Detect which cell encompasses the target text, then output its (X, Y) center coordinate. 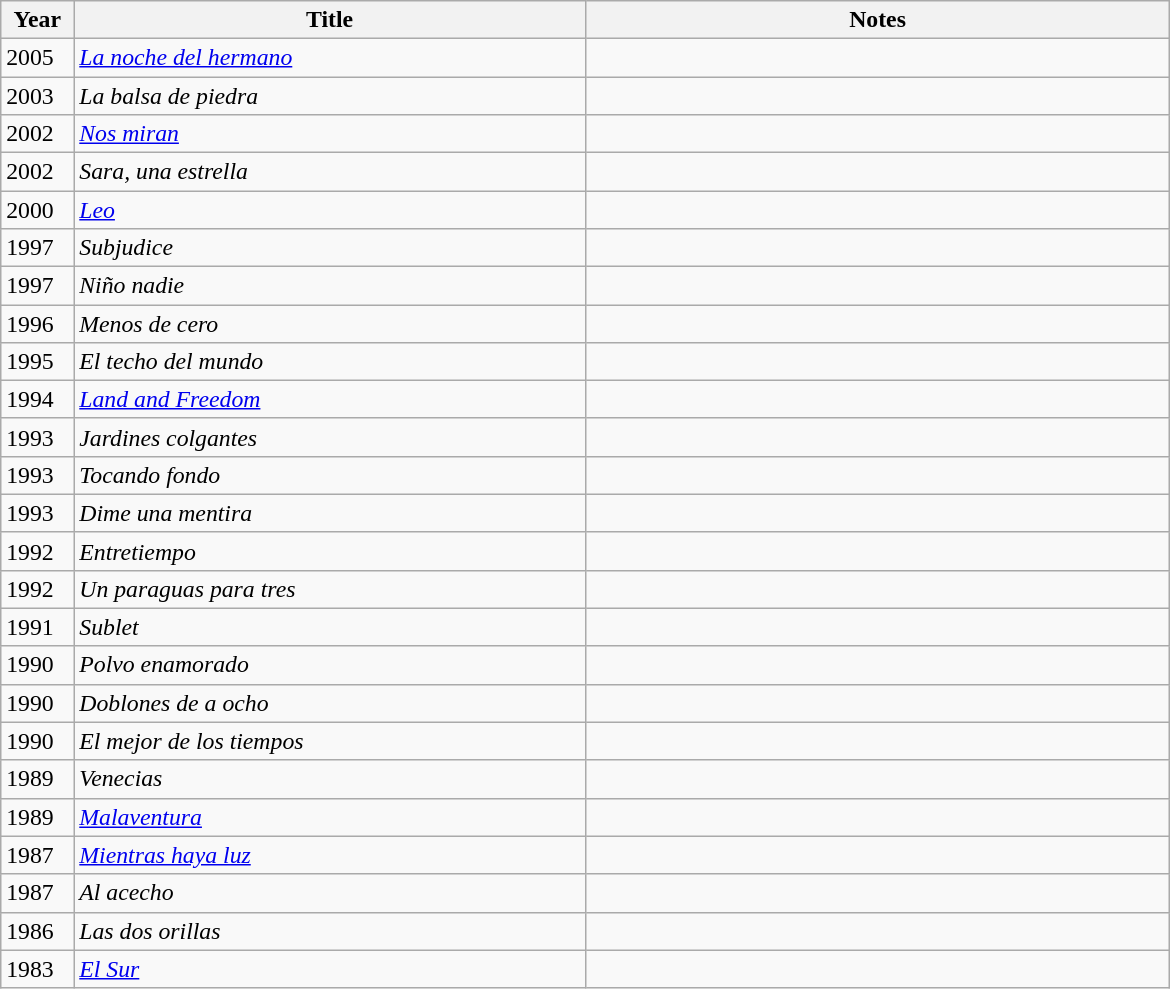
2000 (38, 209)
El techo del mundo (330, 361)
Sara, una estrella (330, 171)
1986 (38, 931)
Un paraguas para tres (330, 589)
El mejor de los tiempos (330, 741)
Notes (878, 20)
Nos miran (330, 133)
1991 (38, 627)
Mientras haya luz (330, 855)
Leo (330, 209)
Doblones de a ocho (330, 703)
1995 (38, 361)
Tocando fondo (330, 475)
Jardines colgantes (330, 437)
La balsa de piedra (330, 96)
Sublet (330, 627)
Menos de cero (330, 323)
Al acecho (330, 893)
Subjudice (330, 247)
1983 (38, 969)
Venecias (330, 779)
Dime una mentira (330, 513)
Year (38, 20)
2003 (38, 96)
2005 (38, 58)
Land and Freedom (330, 399)
La noche del hermano (330, 58)
Niño nadie (330, 285)
Las dos orillas (330, 931)
Entretiempo (330, 551)
El Sur (330, 969)
1994 (38, 399)
Title (330, 20)
Malaventura (330, 817)
Polvo enamorado (330, 665)
1996 (38, 323)
